Pinpoint the cell where the given text exists, returning its (X, Y) midpoint coordinate. 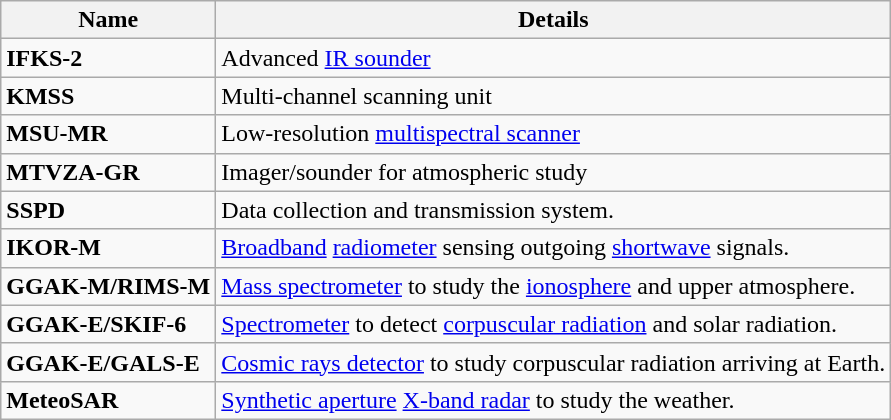
GGAK-E/SKIF-6 (108, 324)
Synthetic aperture X-band radar to study the weather. (554, 400)
Imager/sounder for atmospheric study (554, 172)
Data collection and transmission system. (554, 210)
Low-resolution multispectral scanner (554, 134)
Broadband radiometer sensing outgoing shortwave signals. (554, 248)
Mass spectrometer to study the ionosphere and upper atmosphere. (554, 286)
GGAK-E/GALS-E (108, 362)
Multi-channel scanning unit (554, 96)
Advanced IR sounder (554, 58)
KMSS (108, 96)
Cosmic rays detector to study corpuscular radiation arriving at Earth. (554, 362)
GGAK-M/RIMS-M (108, 286)
SSPD (108, 210)
Spectrometer to detect corpuscular radiation and solar radiation. (554, 324)
Details (554, 20)
IFKS-2 (108, 58)
MTVZA-GR (108, 172)
MSU-MR (108, 134)
Name (108, 20)
MeteoSAR (108, 400)
IKOR-M (108, 248)
